Extract the (x, y) coordinate from the center of the cell holding the provided text.  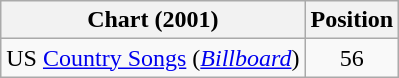
US Country Songs (Billboard) (153, 58)
56 (352, 58)
Position (352, 20)
Chart (2001) (153, 20)
